Scan for the cell matching the given text and deliver its [X, Y] coordinate at center. 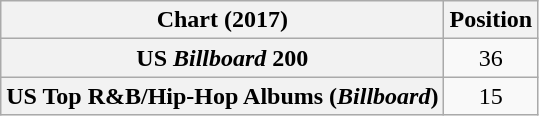
Chart (2017) [222, 20]
Position [491, 20]
36 [491, 58]
US Billboard 200 [222, 58]
US Top R&B/Hip-Hop Albums (Billboard) [222, 96]
15 [491, 96]
